From the cell containing the given text, extract its center point as (X, Y) coordinate. 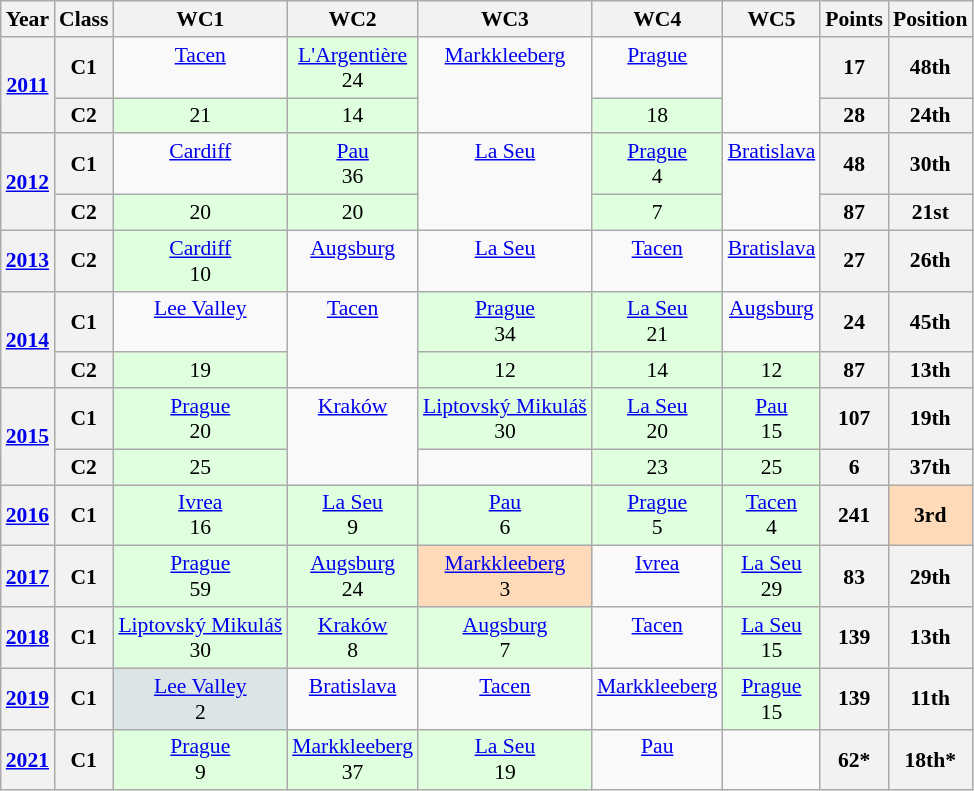
6 (854, 467)
37th (930, 467)
Cardiff 10 (200, 260)
La Seu 19 (505, 760)
Prague 20 (200, 418)
L'Argentière 24 (352, 68)
Kraków (352, 436)
28 (854, 116)
Prague 5 (658, 516)
La Seu 29 (772, 576)
Tacen 4 (772, 516)
Pau (658, 760)
3rd (930, 516)
La Seu 21 (658, 322)
Cardiff (200, 164)
2021 (28, 760)
2017 (28, 576)
Prague 34 (505, 322)
Lee Valley (200, 322)
Pau 36 (352, 164)
2018 (28, 638)
27 (854, 260)
Year (28, 19)
Ivrea (658, 576)
21st (930, 213)
La Seu 15 (772, 638)
WC2 (352, 19)
11th (930, 698)
21 (200, 116)
WC1 (200, 19)
Prague 59 (200, 576)
45th (930, 322)
241 (854, 516)
19th (930, 418)
Kraków 8 (352, 638)
WC3 (505, 19)
83 (854, 576)
Class (84, 19)
Pau 15 (772, 418)
18 (658, 116)
Ivrea 16 (200, 516)
48th (930, 68)
18th* (930, 760)
48 (854, 164)
26th (930, 260)
Prague (658, 68)
23 (658, 467)
Prague 9 (200, 760)
Position (930, 19)
29th (930, 576)
WC4 (658, 19)
La Seu 9 (352, 516)
2016 (28, 516)
2019 (28, 698)
Lee Valley 2 (200, 698)
Prague 4 (658, 164)
19 (200, 371)
Pau 6 (505, 516)
2011 (28, 86)
7 (658, 213)
17 (854, 68)
Markkleeberg 37 (352, 760)
Augsburg 24 (352, 576)
Augsburg 7 (505, 638)
30th (930, 164)
Prague 15 (772, 698)
62* (854, 760)
WC5 (772, 19)
Points (854, 19)
2015 (28, 436)
Markkleeberg 3 (505, 576)
2014 (28, 340)
La Seu 20 (658, 418)
24 (854, 322)
2012 (28, 182)
24th (930, 116)
107 (854, 418)
2013 (28, 260)
